Provide the [x, y] coordinate of the cell's center where the given text is located.  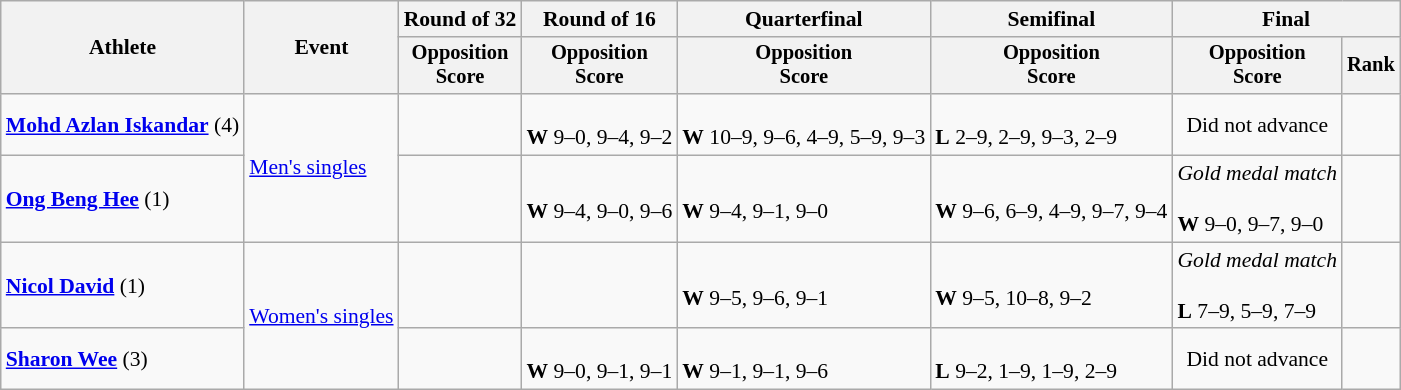
W 9–1, 9–1, 9–6 [804, 360]
Ong Beng Hee (1) [122, 200]
W 9–4, 9–0, 9–6 [599, 200]
Gold medal matchW 9–0, 9–7, 9–0 [1257, 200]
L 9–2, 1–9, 1–9, 2–9 [1051, 360]
Sharon Wee (3) [122, 360]
Semifinal [1051, 19]
W 9–5, 9–6, 9–1 [804, 286]
Event [321, 48]
W 9–5, 10–8, 9–2 [1051, 286]
Rank [1371, 66]
Athlete [122, 48]
W 10–9, 9–6, 4–9, 5–9, 9–3 [804, 124]
Quarterfinal [804, 19]
Nicol David (1) [122, 286]
Mohd Azlan Iskandar (4) [122, 124]
Women's singles [321, 316]
L 2–9, 2–9, 9–3, 2–9 [1051, 124]
W 9–0, 9–1, 9–1 [599, 360]
Gold medal matchL 7–9, 5–9, 7–9 [1257, 286]
Final [1286, 19]
Round of 32 [460, 19]
Men's singles [321, 168]
Round of 16 [599, 19]
W 9–0, 9–4, 9–2 [599, 124]
W 9–6, 6–9, 4–9, 9–7, 9–4 [1051, 200]
W 9–4, 9–1, 9–0 [804, 200]
